Scan for the cell matching the given text and deliver its [x, y] coordinate at center. 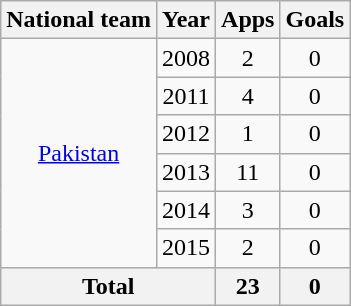
2013 [186, 172]
2012 [186, 134]
23 [248, 286]
3 [248, 210]
Pakistan [79, 153]
Total [108, 286]
1 [248, 134]
National team [79, 20]
Year [186, 20]
2011 [186, 96]
2014 [186, 210]
4 [248, 96]
Apps [248, 20]
2008 [186, 58]
11 [248, 172]
2015 [186, 248]
Goals [315, 20]
